Output the [X, Y] coordinate of the center of the cell containing the given text.  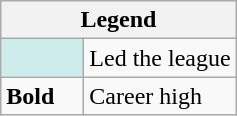
Career high [160, 96]
Legend [118, 20]
Bold [42, 96]
Led the league [160, 58]
